Search for the cell housing the specified text and yield its (X, Y) center coordinate. 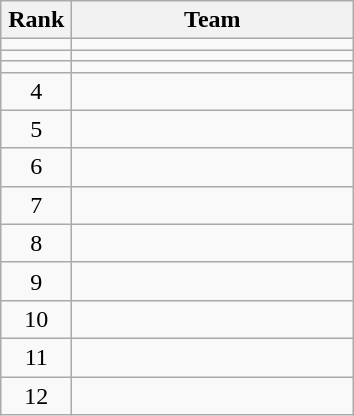
9 (36, 281)
7 (36, 205)
Rank (36, 20)
11 (36, 357)
Team (212, 20)
4 (36, 91)
5 (36, 129)
8 (36, 243)
6 (36, 167)
10 (36, 319)
12 (36, 395)
